Extract the [X, Y] coordinate from the center of the cell holding the provided text.  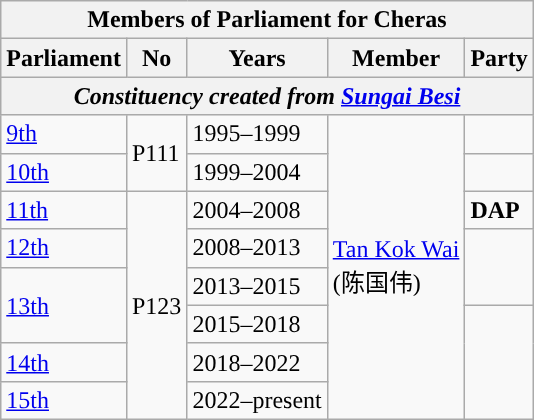
14th [64, 362]
No [156, 58]
P123 [156, 305]
12th [64, 248]
1995–1999 [257, 134]
1999–2004 [257, 172]
2018–2022 [257, 362]
2004–2008 [257, 210]
9th [64, 134]
2015–2018 [257, 324]
2022–present [257, 400]
13th [64, 305]
2008–2013 [257, 248]
DAP [499, 210]
Party [499, 58]
Years [257, 58]
11th [64, 210]
Constituency created from Sungai Besi [267, 96]
2013–2015 [257, 286]
Tan Kok Wai (陈国伟) [396, 267]
P111 [156, 153]
10th [64, 172]
Member [396, 58]
15th [64, 400]
Parliament [64, 58]
Members of Parliament for Cheras [267, 20]
